Output the (X, Y) coordinate of the center of the cell containing the given text.  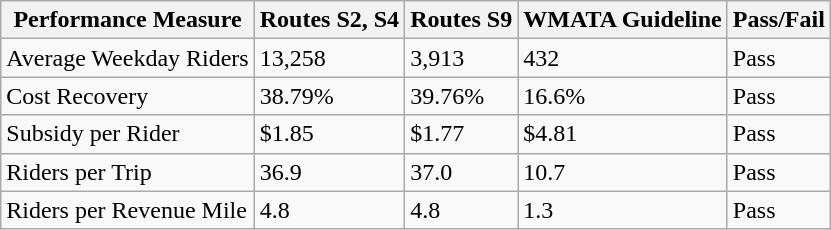
36.9 (329, 172)
37.0 (462, 172)
Performance Measure (128, 20)
1.3 (623, 210)
Riders per Trip (128, 172)
Subsidy per Rider (128, 134)
Routes S9 (462, 20)
Pass/Fail (778, 20)
Cost Recovery (128, 96)
$1.85 (329, 134)
39.76% (462, 96)
13,258 (329, 58)
WMATA Guideline (623, 20)
16.6% (623, 96)
10.7 (623, 172)
38.79% (329, 96)
432 (623, 58)
$1.77 (462, 134)
$4.81 (623, 134)
3,913 (462, 58)
Routes S2, S4 (329, 20)
Average Weekday Riders (128, 58)
Riders per Revenue Mile (128, 210)
